Output the [X, Y] coordinate of the center of the cell containing the given text.  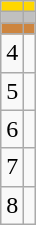
4 [12, 53]
8 [12, 205]
5 [12, 91]
6 [12, 129]
7 [12, 167]
